Detect which cell encompasses the target text, then output its [X, Y] center coordinate. 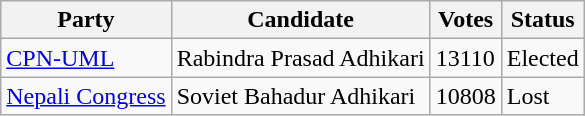
Soviet Bahadur Adhikari [300, 96]
Rabindra Prasad Adhikari [300, 58]
Votes [466, 20]
Nepali Congress [86, 96]
Party [86, 20]
Candidate [300, 20]
Lost [542, 96]
CPN-UML [86, 58]
Status [542, 20]
Elected [542, 58]
10808 [466, 96]
13110 [466, 58]
